For the text-containing cell, return its midpoint in [X, Y] coordinate format. 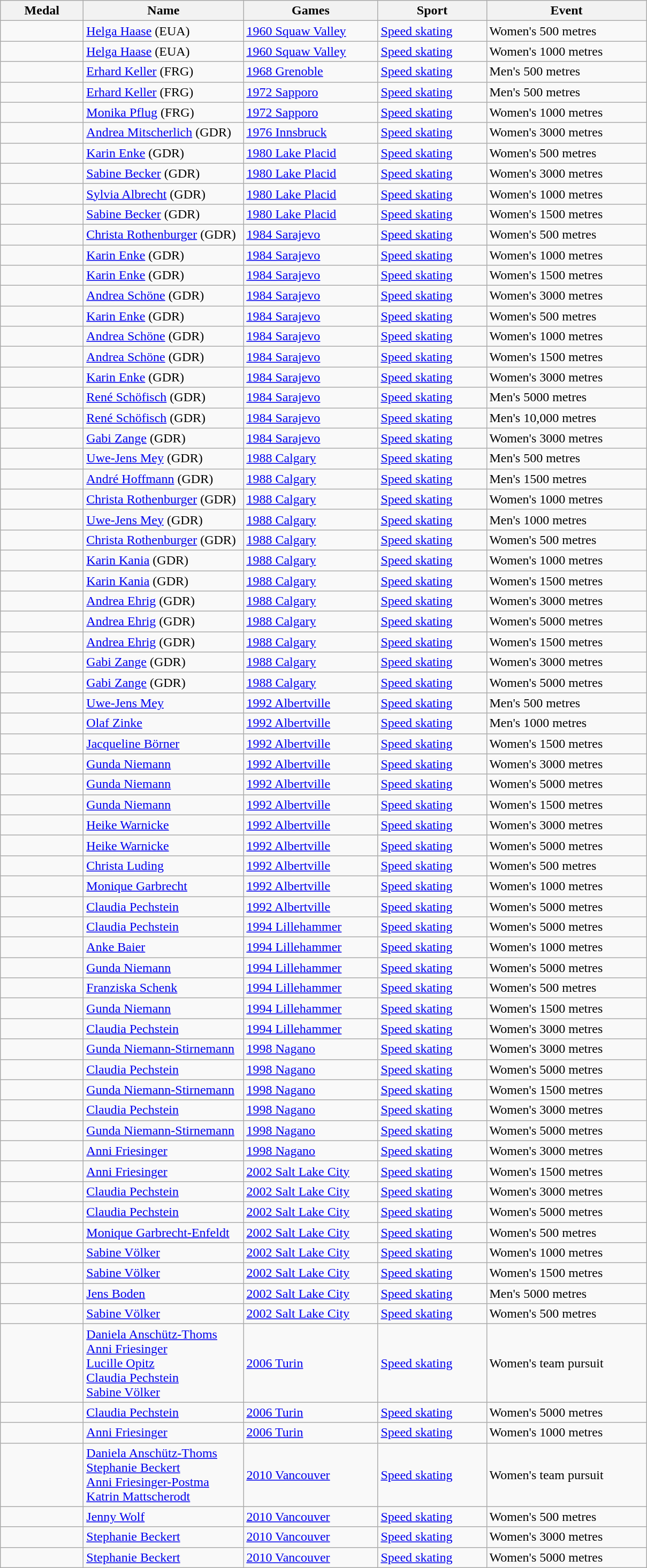
Medal [42, 11]
Franziska Schenk [164, 988]
Daniela Anschütz-ThomsStephanie BeckertAnni Friesinger-PostmaKatrin Mattscherodt [164, 1474]
1968 Grenoble [310, 72]
1976 Innsbruck [310, 133]
Monique Garbrecht [164, 886]
Sport [432, 11]
André Hoffmann (GDR) [164, 479]
Name [164, 11]
Jenny Wolf [164, 1517]
Monique Garbrecht-Enfeldt [164, 1232]
Games [310, 11]
Monika Pflug (FRG) [164, 112]
Andrea Mitscherlich (GDR) [164, 133]
Event [566, 11]
Men's 1500 metres [566, 479]
Jacqueline Börner [164, 744]
Anke Baier [164, 947]
Jens Boden [164, 1294]
Olaf Zinke [164, 723]
Sylvia Albrecht (GDR) [164, 194]
Daniela Anschütz-ThomsAnni FriesingerLucille OpitzClaudia PechsteinSabine Völker [164, 1363]
Uwe-Jens Mey [164, 703]
Christa Luding [164, 866]
Men's 10,000 metres [566, 418]
